Provide the (x, y) coordinate of the cell's center where the given text is located.  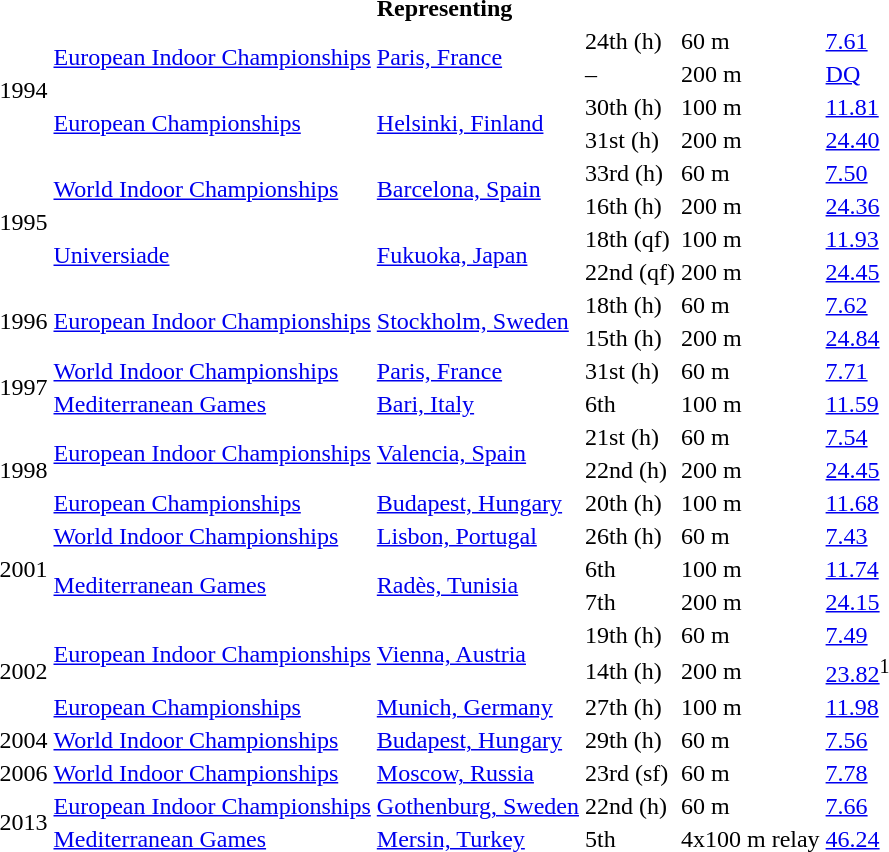
Universiade (212, 256)
24th (h) (630, 41)
Stockholm, Sweden (478, 322)
14th (h) (630, 671)
Munich, Germany (478, 707)
22nd (qf) (630, 272)
20th (h) (630, 503)
– (630, 74)
Moscow, Russia (478, 773)
18th (qf) (630, 239)
7th (630, 602)
21st (h) (630, 437)
Valencia, Spain (478, 454)
Gothenburg, Sweden (478, 806)
Fukuoka, Japan (478, 256)
30th (h) (630, 107)
Vienna, Austria (478, 654)
18th (h) (630, 305)
29th (h) (630, 740)
19th (h) (630, 635)
26th (h) (630, 536)
Radès, Tunisia (478, 586)
Helsinki, Finland (478, 124)
27th (h) (630, 707)
15th (h) (630, 338)
Lisbon, Portugal (478, 536)
23rd (sf) (630, 773)
33rd (h) (630, 173)
Barcelona, Spain (478, 190)
16th (h) (630, 206)
Bari, Italy (478, 404)
